From the cell containing the given text, extract its center point as [x, y] coordinate. 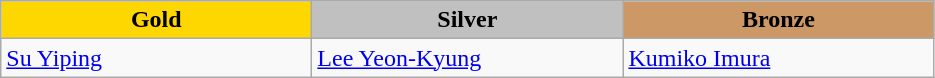
Gold [156, 20]
Lee Yeon-Kyung [468, 58]
Kumiko Imura [778, 58]
Silver [468, 20]
Bronze [778, 20]
Su Yiping [156, 58]
